Determine the (x, y) coordinate at the center of the cell enclosing the given text.  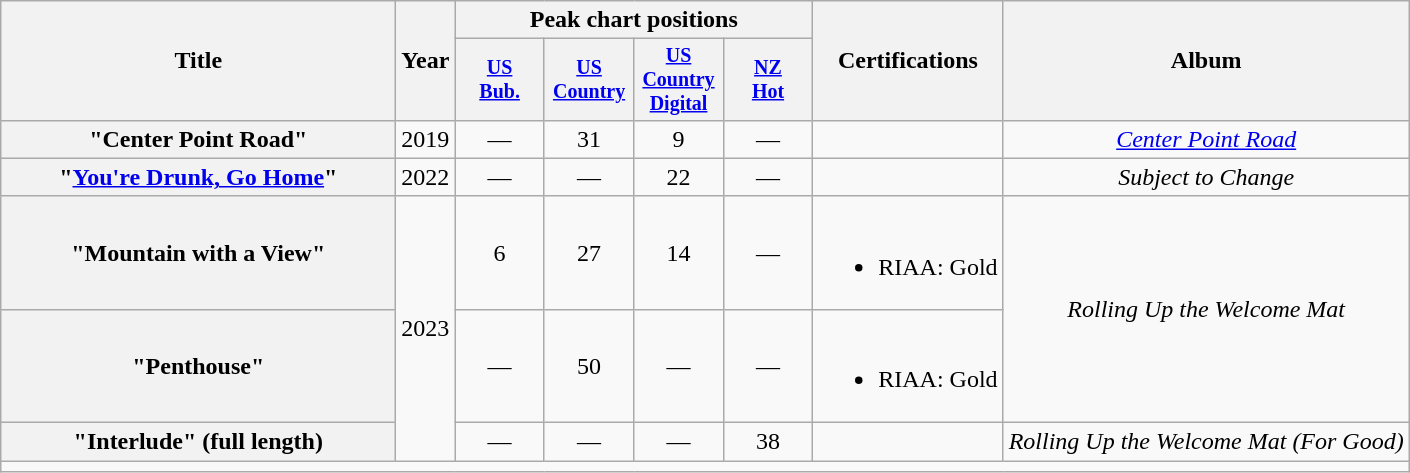
2022 (426, 177)
NZHot (768, 80)
Certifications (908, 61)
"Penthouse" (198, 366)
Album (1206, 61)
"Mountain with a View" (198, 252)
Subject to Change (1206, 177)
Center Point Road (1206, 139)
Title (198, 61)
Rolling Up the Welcome Mat (1206, 309)
"Center Point Road" (198, 139)
22 (678, 177)
6 (500, 252)
"Interlude" (full length) (198, 442)
"You're Drunk, Go Home" (198, 177)
27 (588, 252)
14 (678, 252)
USBub. (500, 80)
Rolling Up the Welcome Mat (For Good) (1206, 442)
Peak chart positions (634, 20)
US Country (588, 80)
9 (678, 139)
2019 (426, 139)
50 (588, 366)
Year (426, 61)
US Country Digital (678, 80)
2023 (426, 328)
31 (588, 139)
38 (768, 442)
